Output the (x, y) coordinate of the center of the cell containing the given text.  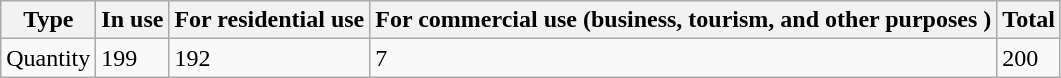
200 (1029, 58)
Quantity (48, 58)
199 (132, 58)
For residential use (270, 20)
Total (1029, 20)
In use (132, 20)
7 (684, 58)
Type (48, 20)
192 (270, 58)
For commercial use (business, tourism, and other purposes ) (684, 20)
